Locate the cell with the specified text and output its (X, Y) center coordinate. 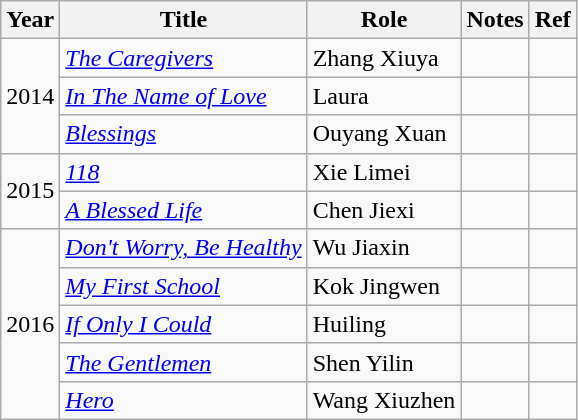
Hero (184, 400)
Xie Limei (384, 172)
118 (184, 172)
The Gentlemen (184, 362)
Laura (384, 96)
If Only I Could (184, 324)
Huiling (384, 324)
Ouyang Xuan (384, 134)
Title (184, 20)
Kok Jingwen (384, 286)
2014 (30, 96)
Wang Xiuzhen (384, 400)
Wu Jiaxin (384, 248)
A Blessed Life (184, 210)
2016 (30, 324)
Blessings (184, 134)
Year (30, 20)
Shen Yilin (384, 362)
Chen Jiexi (384, 210)
Zhang Xiuya (384, 58)
My First School (184, 286)
Don't Worry, Be Healthy (184, 248)
The Caregivers (184, 58)
In The Name of Love (184, 96)
Role (384, 20)
2015 (30, 191)
Ref (552, 20)
Notes (495, 20)
